Search for the cell housing the specified text and yield its [x, y] center coordinate. 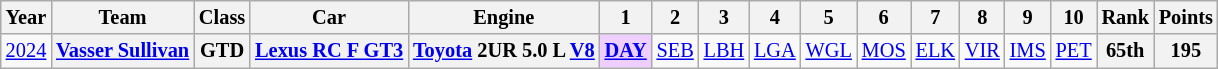
Car [329, 17]
LBH [724, 51]
GTD [222, 51]
2 [676, 17]
3 [724, 17]
VIR [982, 51]
Team [122, 17]
6 [884, 17]
Vasser Sullivan [122, 51]
1 [626, 17]
Toyota 2UR 5.0 L V8 [504, 51]
2024 [26, 51]
Points [1186, 17]
7 [936, 17]
SEB [676, 51]
10 [1074, 17]
5 [829, 17]
IMS [1028, 51]
4 [775, 17]
Engine [504, 17]
DAY [626, 51]
MOS [884, 51]
LGA [775, 51]
Class [222, 17]
Lexus RC F GT3 [329, 51]
65th [1126, 51]
WGL [829, 51]
195 [1186, 51]
Year [26, 17]
8 [982, 17]
Rank [1126, 17]
9 [1028, 17]
ELK [936, 51]
PET [1074, 51]
